From the cell containing the given text, extract its center point as [X, Y] coordinate. 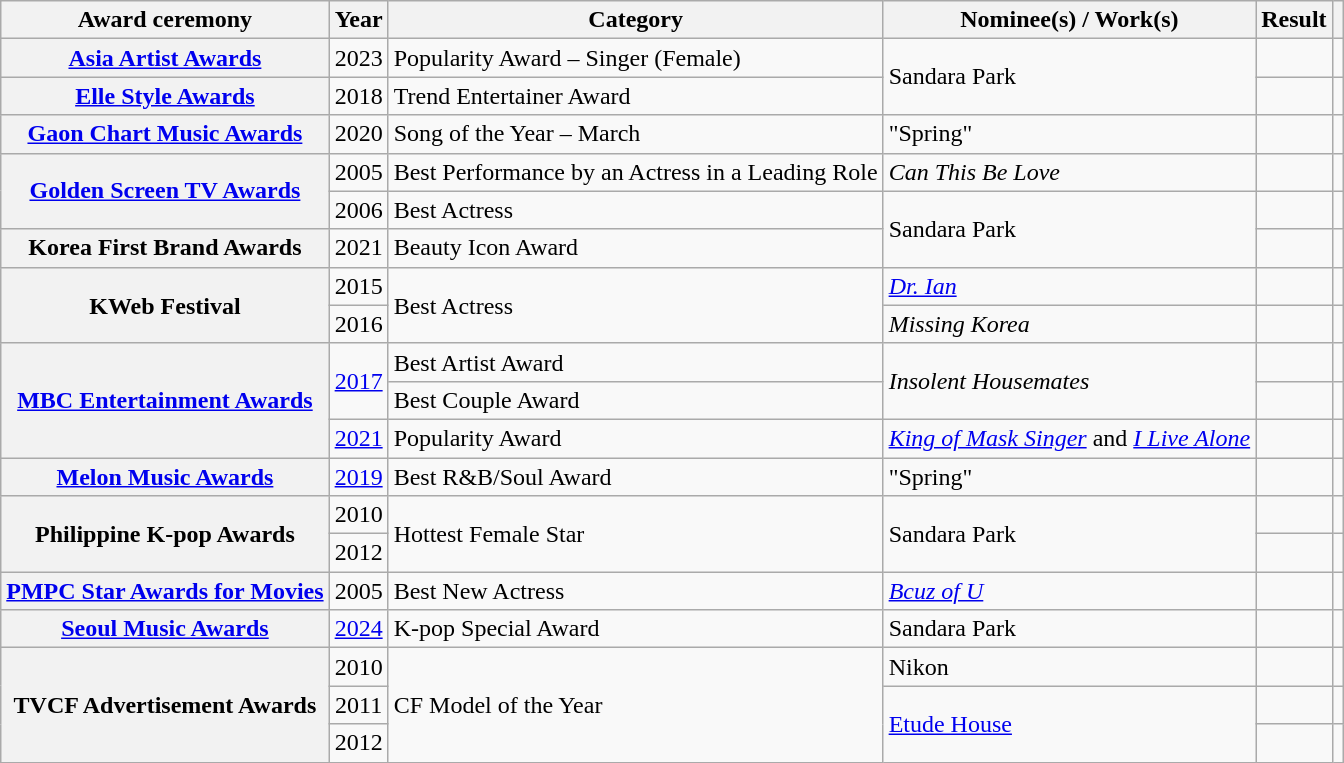
Popularity Award [636, 438]
2011 [358, 705]
Beauty Icon Award [636, 248]
2019 [358, 477]
Insolent Housemates [1070, 381]
K-pop Special Award [636, 629]
Philippine K-pop Awards [165, 534]
2016 [358, 324]
Best R&B/Soul Award [636, 477]
2023 [358, 58]
Best Performance by an Actress in a Leading Role [636, 172]
Hottest Female Star [636, 534]
PMPC Star Awards for Movies [165, 591]
Elle Style Awards [165, 96]
Etude House [1070, 724]
Trend Entertainer Award [636, 96]
Can This Be Love [1070, 172]
2018 [358, 96]
Korea First Brand Awards [165, 248]
Category [636, 20]
2020 [358, 134]
Nikon [1070, 667]
Bcuz of U [1070, 591]
MBC Entertainment Awards [165, 400]
KWeb Festival [165, 305]
Melon Music Awards [165, 477]
Seoul Music Awards [165, 629]
CF Model of the Year [636, 705]
Gaon Chart Music Awards [165, 134]
Asia Artist Awards [165, 58]
Missing Korea [1070, 324]
TVCF Advertisement Awards [165, 705]
2006 [358, 210]
Dr. Ian [1070, 286]
Award ceremony [165, 20]
Best Couple Award [636, 400]
2015 [358, 286]
Nominee(s) / Work(s) [1070, 20]
King of Mask Singer and I Live Alone [1070, 438]
Golden Screen TV Awards [165, 191]
2024 [358, 629]
Result [1294, 20]
Popularity Award – Singer (Female) [636, 58]
Year [358, 20]
Song of the Year – March [636, 134]
2017 [358, 381]
Best Artist Award [636, 362]
Best New Actress [636, 591]
